For the text-containing cell, return its midpoint in [x, y] coordinate format. 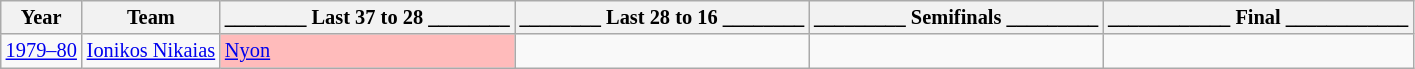
____________ Final ____________ [1258, 17]
Year [42, 17]
________ Last 28 to 16 ________ [662, 17]
________ Last 37 to 28 ________ [368, 17]
Ionikos Nikaias [151, 51]
1979–80 [42, 51]
Nyon [368, 51]
_________ Semifinals _________ [956, 17]
Team [151, 17]
